Locate the cell with the specified text and output its (X, Y) center coordinate. 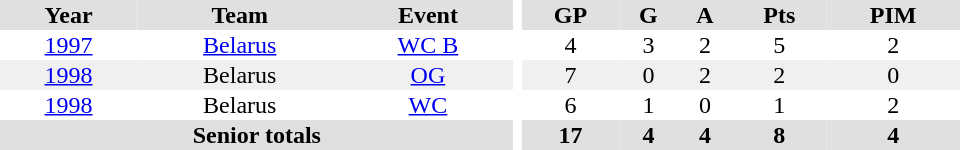
3 (648, 45)
5 (779, 45)
7 (571, 75)
Event (428, 15)
Senior totals (257, 135)
17 (571, 135)
Team (240, 15)
PIM (893, 15)
8 (779, 135)
Year (68, 15)
WC (428, 105)
OG (428, 75)
6 (571, 105)
A (706, 15)
G (648, 15)
WC B (428, 45)
1997 (68, 45)
GP (571, 15)
Pts (779, 15)
